Detect which cell encompasses the target text, then output its (X, Y) center coordinate. 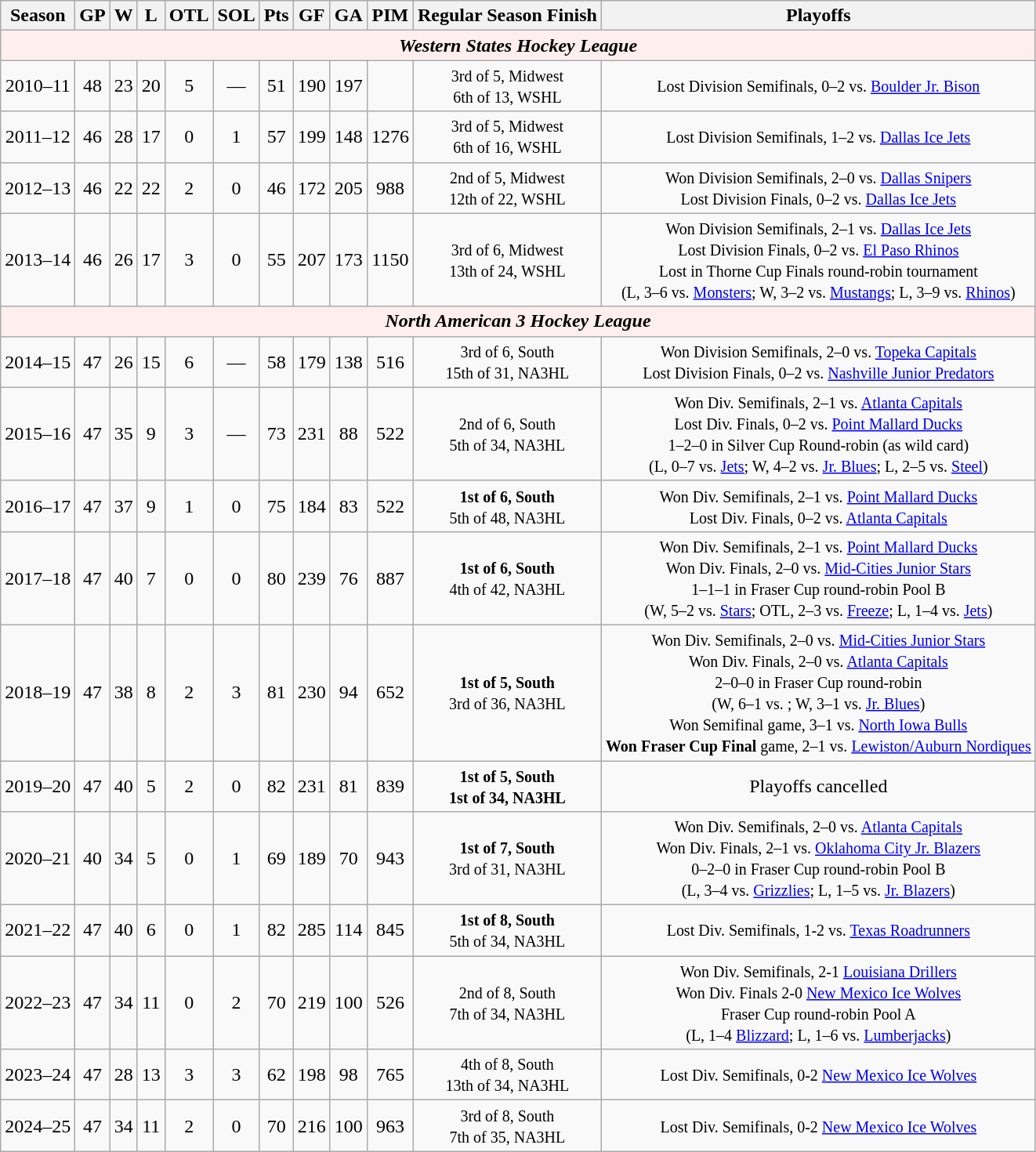
1st of 6, South4th of 42, NA3HL (507, 578)
57 (276, 136)
Regular Season Finish (507, 16)
PIM (390, 16)
2024–25 (38, 1125)
37 (124, 506)
2019–20 (38, 785)
Won Div. Semifinals, 2–1 vs. Point Mallard DucksLost Div. Finals, 0–2 vs. Atlanta Capitals (818, 506)
Lost Division Semifinals, 1–2 vs. Dallas Ice Jets (818, 136)
35 (124, 434)
198 (312, 1075)
62 (276, 1075)
38 (124, 693)
2020–21 (38, 859)
1st of 5, South1st of 34, NA3HL (507, 785)
North American 3 Hockey League (518, 321)
94 (348, 693)
Pts (276, 16)
765 (390, 1075)
2018–19 (38, 693)
2022–23 (38, 1003)
GP (92, 16)
184 (312, 506)
179 (312, 362)
76 (348, 578)
230 (312, 693)
73 (276, 434)
69 (276, 859)
516 (390, 362)
2014–15 (38, 362)
2017–18 (38, 578)
L (150, 16)
55 (276, 260)
207 (312, 260)
2013–14 (38, 260)
3rd of 6, South15th of 31, NA3HL (507, 362)
GA (348, 16)
1150 (390, 260)
Playoffs cancelled (818, 785)
199 (312, 136)
20 (150, 86)
98 (348, 1075)
148 (348, 136)
526 (390, 1003)
2011–12 (38, 136)
83 (348, 506)
845 (390, 931)
190 (312, 86)
58 (276, 362)
285 (312, 931)
48 (92, 86)
1st of 7, South3rd of 31, NA3HL (507, 859)
172 (312, 188)
138 (348, 362)
13 (150, 1075)
OTL (189, 16)
887 (390, 578)
1st of 8, South5th of 34, NA3HL (507, 931)
Western States Hockey League (518, 45)
943 (390, 859)
839 (390, 785)
219 (312, 1003)
4th of 8, South13th of 34, NA3HL (507, 1075)
Won Division Semifinals, 2–0 vs. Topeka CapitalsLost Division Finals, 0–2 vs. Nashville Junior Predators (818, 362)
Lost Division Semifinals, 0–2 vs. Boulder Jr. Bison (818, 86)
216 (312, 1125)
2021–22 (38, 931)
2023–24 (38, 1075)
2010–11 (38, 86)
963 (390, 1125)
239 (312, 578)
75 (276, 506)
2nd of 6, South5th of 34, NA3HL (507, 434)
7 (150, 578)
3rd of 5, Midwest6th of 13, WSHL (507, 86)
114 (348, 931)
1st of 6, South5th of 48, NA3HL (507, 506)
88 (348, 434)
Season (38, 16)
2016–17 (38, 506)
W (124, 16)
80 (276, 578)
2nd of 8, South7th of 34, NA3HL (507, 1003)
2nd of 5, Midwest12th of 22, WSHL (507, 188)
23 (124, 86)
Playoffs (818, 16)
205 (348, 188)
8 (150, 693)
1st of 5, South3rd of 36, NA3HL (507, 693)
3rd of 6, Midwest13th of 24, WSHL (507, 260)
988 (390, 188)
197 (348, 86)
2015–16 (38, 434)
51 (276, 86)
3rd of 5, Midwest6th of 16, WSHL (507, 136)
2012–13 (38, 188)
652 (390, 693)
GF (312, 16)
189 (312, 859)
SOL (237, 16)
Lost Div. Semifinals, 1-2 vs. Texas Roadrunners (818, 931)
Won Division Semifinals, 2–0 vs. Dallas SnipersLost Division Finals, 0–2 vs. Dallas Ice Jets (818, 188)
3rd of 8, South7th of 35, NA3HL (507, 1125)
1276 (390, 136)
173 (348, 260)
15 (150, 362)
